Detect which cell encompasses the target text, then output its (x, y) center coordinate. 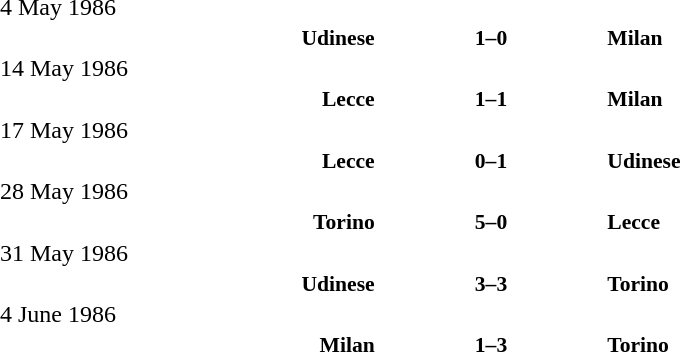
3–3 (492, 284)
5–0 (492, 222)
1–1 (492, 99)
1–0 (492, 38)
0–1 (492, 160)
